Identify which cell holds the provided text, then report its [x, y] central coordinate. 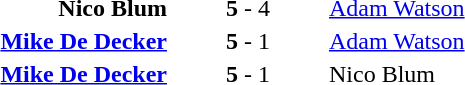
5 - 1 [248, 41]
